Detect which cell encompasses the target text, then output its (X, Y) center coordinate. 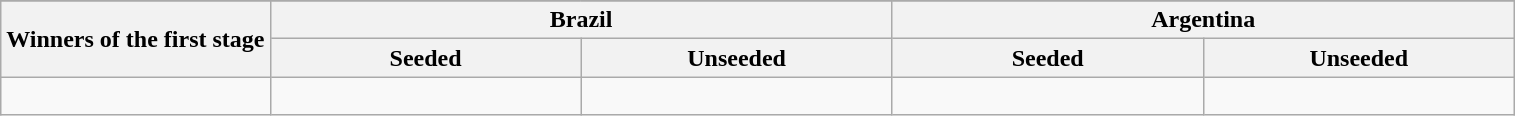
Winners of the first stage (136, 39)
Argentina (1203, 20)
Brazil (581, 20)
